Output the (x, y) coordinate of the center of the cell containing the given text.  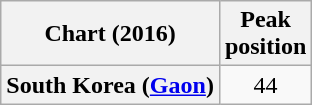
Chart (2016) (110, 34)
Peakposition (265, 34)
South Korea (Gaon) (110, 85)
44 (265, 85)
